Return (x, y) of the center of cell containing provided text 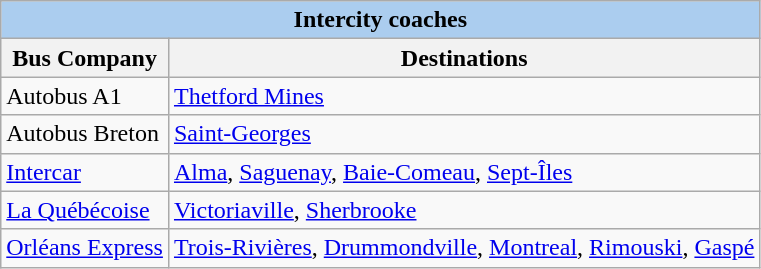
Intercar (85, 172)
Autobus Breton (85, 134)
Alma, Saguenay, Baie-Comeau, Sept-Îles (464, 172)
Autobus A1 (85, 96)
Trois-Rivières, Drummondville, Montreal, Rimouski, Gaspé (464, 248)
Thetford Mines (464, 96)
Intercity coaches (380, 20)
La Québécoise (85, 210)
Destinations (464, 58)
Saint-Georges (464, 134)
Bus Company (85, 58)
Orléans Express (85, 248)
Victoriaville, Sherbrooke (464, 210)
